Provide the [x, y] coordinate of the cell's center where the given text is located.  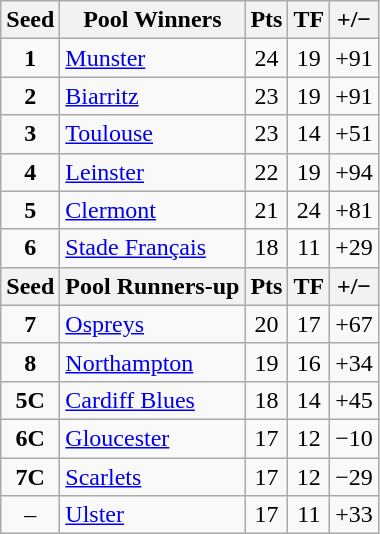
7 [30, 324]
5C [30, 400]
4 [30, 172]
3 [30, 134]
– [30, 515]
Ospreys [152, 324]
Toulouse [152, 134]
6C [30, 438]
20 [266, 324]
−29 [354, 477]
+34 [354, 362]
+33 [354, 515]
+29 [354, 248]
1 [30, 58]
Northampton [152, 362]
Munster [152, 58]
21 [266, 210]
Leinster [152, 172]
Pool Winners [152, 20]
Pool Runners-up [152, 286]
+51 [354, 134]
−10 [354, 438]
8 [30, 362]
7C [30, 477]
Gloucester [152, 438]
Cardiff Blues [152, 400]
16 [309, 362]
Stade Français [152, 248]
5 [30, 210]
6 [30, 248]
Biarritz [152, 96]
Scarlets [152, 477]
+67 [354, 324]
22 [266, 172]
+81 [354, 210]
Ulster [152, 515]
+45 [354, 400]
Clermont [152, 210]
+94 [354, 172]
2 [30, 96]
